Provide the [x, y] coordinate of the cell's center where the given text is located.  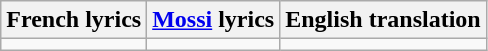
French lyrics [74, 20]
English translation [383, 20]
Mossi lyrics [214, 20]
